Capture the cell that displays the provided text and extract its [X, Y] central coordinate. 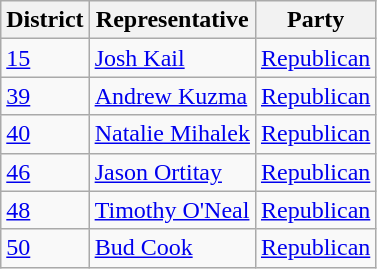
Bud Cook [172, 248]
Josh Kail [172, 58]
Natalie Mihalek [172, 134]
50 [45, 248]
District [45, 20]
Jason Ortitay [172, 172]
Party [315, 20]
46 [45, 172]
Andrew Kuzma [172, 96]
Timothy O'Neal [172, 210]
15 [45, 58]
48 [45, 210]
40 [45, 134]
39 [45, 96]
Representative [172, 20]
